From the cell containing the given text, extract its center point as [x, y] coordinate. 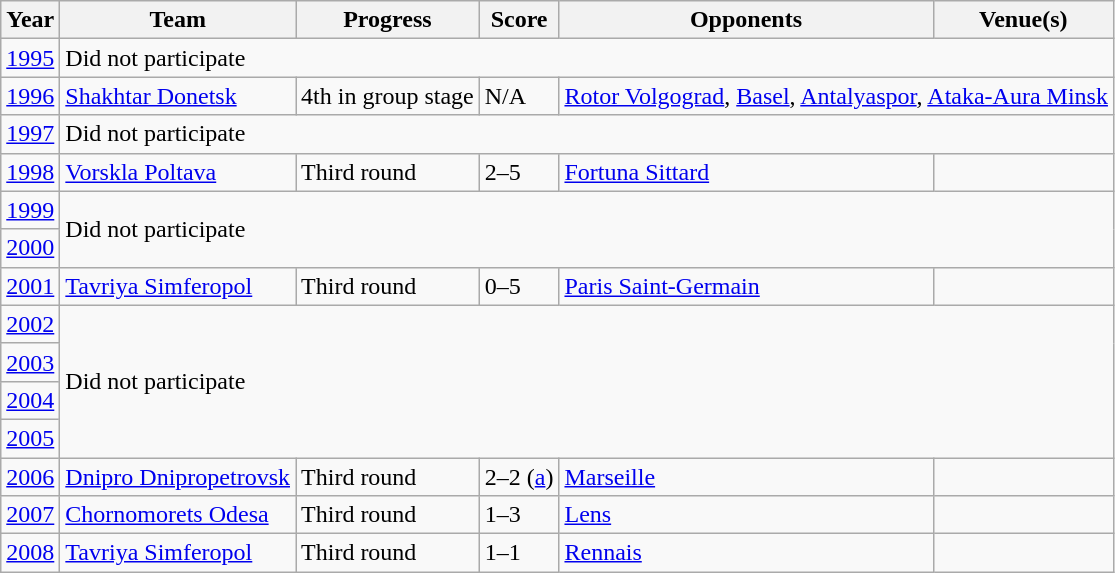
2006 [30, 477]
2001 [30, 286]
N/A [519, 96]
Shakhtar Donetsk [178, 96]
0–5 [519, 286]
4th in group stage [388, 96]
Lens [746, 515]
1997 [30, 134]
Fortuna Sittard [746, 172]
1998 [30, 172]
Dnipro Dnipropetrovsk [178, 477]
Vorskla Poltava [178, 172]
Venue(s) [1023, 20]
1–3 [519, 515]
2002 [30, 324]
2003 [30, 362]
Team [178, 20]
2004 [30, 400]
Marseille [746, 477]
Score [519, 20]
1995 [30, 58]
1–1 [519, 553]
2–5 [519, 172]
Chornomorets Odesa [178, 515]
2005 [30, 438]
Paris Saint-Germain [746, 286]
1996 [30, 96]
Progress [388, 20]
1999 [30, 210]
2008 [30, 553]
2000 [30, 248]
Rennais [746, 553]
Year [30, 20]
Rotor Volgograd, Basel, Antalyaspor, Ataka-Aura Minsk [836, 96]
Opponents [746, 20]
2007 [30, 515]
2–2 (a) [519, 477]
